Capture the cell that displays the provided text and extract its [x, y] central coordinate. 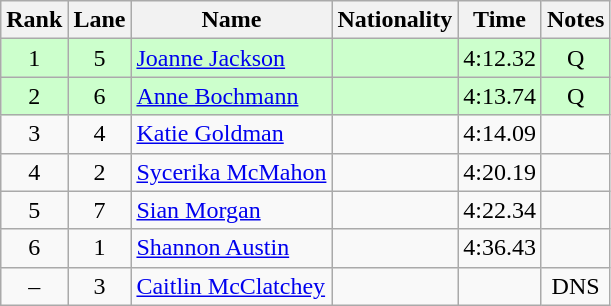
– [34, 286]
Time [500, 20]
Sian Morgan [232, 210]
Name [232, 20]
Notes [575, 20]
Caitlin McClatchey [232, 286]
4:20.19 [500, 172]
4:14.09 [500, 134]
Shannon Austin [232, 248]
Sycerika McMahon [232, 172]
Joanne Jackson [232, 58]
4:22.34 [500, 210]
7 [100, 210]
4:13.74 [500, 96]
Katie Goldman [232, 134]
Lane [100, 20]
DNS [575, 286]
Nationality [395, 20]
Rank [34, 20]
4:12.32 [500, 58]
Anne Bochmann [232, 96]
4:36.43 [500, 248]
